For the text-containing cell, return its midpoint in (x, y) coordinate format. 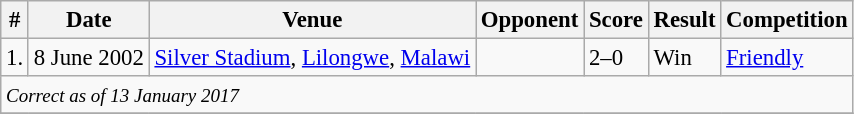
Venue (312, 20)
Correct as of 13 January 2017 (427, 95)
Win (684, 58)
Score (616, 20)
Friendly (787, 58)
# (15, 20)
Opponent (530, 20)
8 June 2002 (88, 58)
2–0 (616, 58)
Date (88, 20)
Result (684, 20)
Silver Stadium, Lilongwe, Malawi (312, 58)
Competition (787, 20)
1. (15, 58)
